Pinpoint the cell where the given text exists, returning its (X, Y) midpoint coordinate. 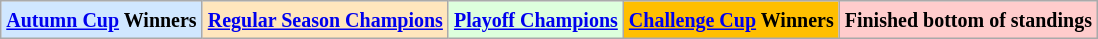
Finished bottom of standings (968, 20)
Autumn Cup Winners (102, 20)
Playoff Champions (536, 20)
Regular Season Champions (325, 20)
Challenge Cup Winners (731, 20)
